Provide the (X, Y) coordinate of the cell's center where the given text is located.  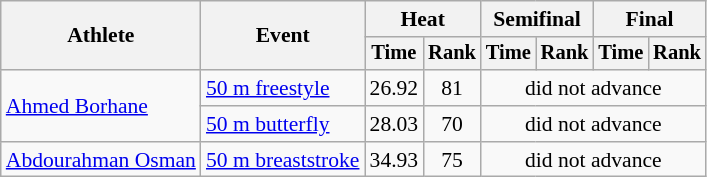
Event (283, 36)
Ahmed Borhane (101, 106)
50 m freestyle (283, 88)
Semifinal (537, 19)
50 m butterfly (283, 124)
28.03 (394, 124)
Heat (423, 19)
Athlete (101, 36)
70 (452, 124)
Final (649, 19)
81 (452, 88)
26.92 (394, 88)
